Determine the (x, y) coordinate at the center of the cell enclosing the given text.  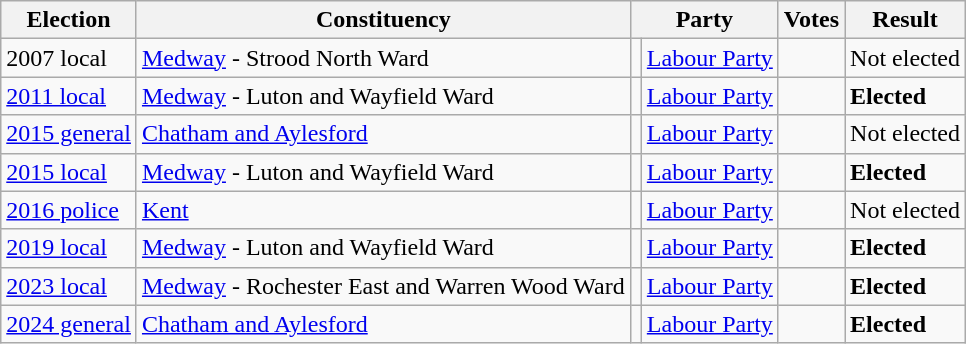
2007 local (69, 58)
Medway - Rochester East and Warren Wood Ward (383, 286)
2015 local (69, 172)
Medway - Strood North Ward (383, 58)
Election (69, 20)
Result (906, 20)
2023 local (69, 286)
Party (704, 20)
2024 general (69, 324)
Kent (383, 210)
Constituency (383, 20)
2015 general (69, 134)
2016 police (69, 210)
2019 local (69, 248)
2011 local (69, 96)
Votes (811, 20)
